Pinpoint the cell where the given text exists, returning its [x, y] midpoint coordinate. 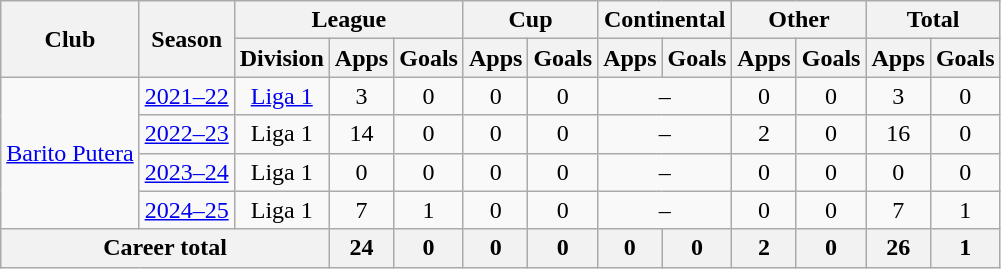
2022–23 [186, 134]
League [348, 20]
Season [186, 39]
2024–25 [186, 210]
Club [70, 39]
Barito Putera [70, 153]
24 [361, 248]
Career total [166, 248]
Total [933, 20]
Division [282, 58]
Other [799, 20]
Cup [530, 20]
Continental [665, 20]
14 [361, 134]
2021–22 [186, 96]
26 [898, 248]
16 [898, 134]
2023–24 [186, 172]
